Output the (X, Y) coordinate of the center of the cell containing the given text.  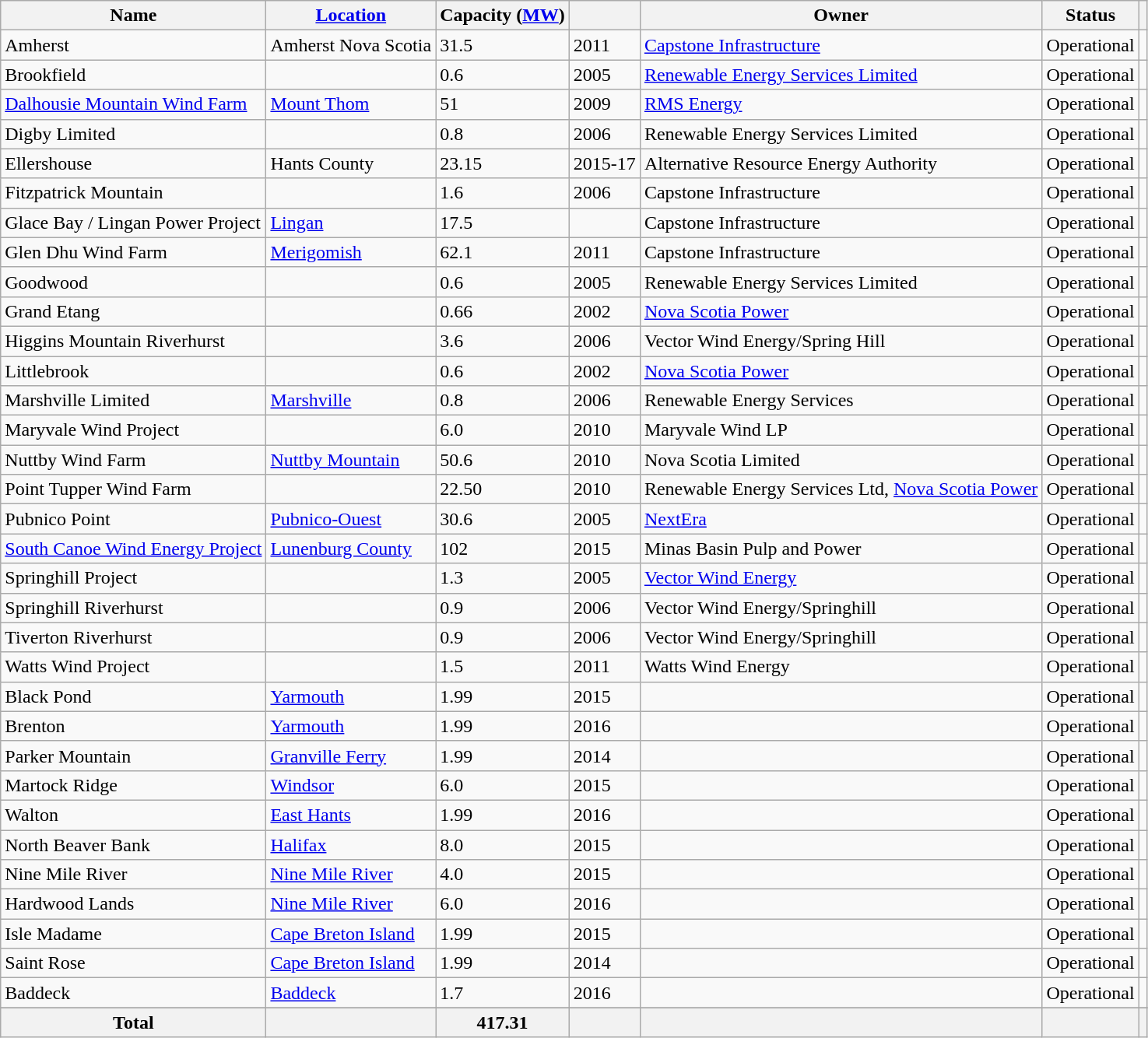
0.66 (503, 311)
Grand Etang (134, 311)
Vector Wind Energy/Spring Hill (841, 341)
Lingan (351, 223)
RMS Energy (841, 104)
Brenton (134, 726)
Watts Wind Project (134, 667)
Vector Wind Energy (841, 578)
1.6 (503, 193)
East Hants (351, 815)
Minas Basin Pulp and Power (841, 549)
Total (134, 1022)
51 (503, 104)
Pubnico Point (134, 519)
1.5 (503, 667)
Marshville (351, 401)
Marshville Limited (134, 401)
Status (1090, 16)
Location (351, 16)
2009 (604, 104)
Nuttby Mountain (351, 460)
Littlebrook (134, 371)
Hants County (351, 163)
Lunenburg County (351, 549)
Pubnico-Ouest (351, 519)
Point Tupper Wind Farm (134, 489)
Fitzpatrick Mountain (134, 193)
417.31 (503, 1022)
8.0 (503, 844)
Amherst Nova Scotia (351, 45)
Windsor (351, 785)
Alternative Resource Energy Authority (841, 163)
Tiverton Riverhurst (134, 637)
23.15 (503, 163)
Saint Rose (134, 963)
Mount Thom (351, 104)
Glen Dhu Wind Farm (134, 252)
Goodwood (134, 282)
50.6 (503, 460)
22.50 (503, 489)
102 (503, 549)
Parker Mountain (134, 756)
62.1 (503, 252)
Springhill Project (134, 578)
Higgins Mountain Riverhurst (134, 341)
31.5 (503, 45)
Merigomish (351, 252)
Black Pond (134, 696)
1.7 (503, 993)
2015-17 (604, 163)
Watts Wind Energy (841, 667)
Maryvale Wind LP (841, 430)
Amherst (134, 45)
Granville Ferry (351, 756)
Martock Ridge (134, 785)
Renewable Energy Services Ltd, Nova Scotia Power (841, 489)
South Canoe Wind Energy Project (134, 549)
Halifax (351, 844)
4.0 (503, 875)
Name (134, 16)
3.6 (503, 341)
Dalhousie Mountain Wind Farm (134, 104)
17.5 (503, 223)
Digby Limited (134, 134)
Walton (134, 815)
Owner (841, 16)
Isle Madame (134, 934)
1.3 (503, 578)
Brookfield (134, 75)
Renewable Energy Services (841, 401)
Nova Scotia Limited (841, 460)
Glace Bay / Lingan Power Project (134, 223)
Nuttby Wind Farm (134, 460)
30.6 (503, 519)
Capacity (MW) (503, 16)
Ellershouse (134, 163)
North Beaver Bank (134, 844)
Hardwood Lands (134, 904)
Maryvale Wind Project (134, 430)
Springhill Riverhurst (134, 608)
NextEra (841, 519)
